Determine the (X, Y) coordinate at the center of the cell enclosing the given text.  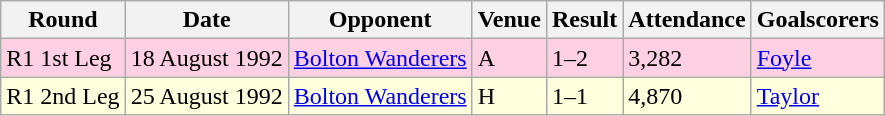
Venue (509, 20)
Goalscorers (818, 20)
3,282 (687, 58)
18 August 1992 (206, 58)
Result (584, 20)
R1 2nd Leg (63, 96)
1–2 (584, 58)
1–1 (584, 96)
Date (206, 20)
Opponent (380, 20)
25 August 1992 (206, 96)
4,870 (687, 96)
H (509, 96)
A (509, 58)
R1 1st Leg (63, 58)
Foyle (818, 58)
Attendance (687, 20)
Taylor (818, 96)
Round (63, 20)
